Pinpoint the cell where the given text exists, returning its (X, Y) midpoint coordinate. 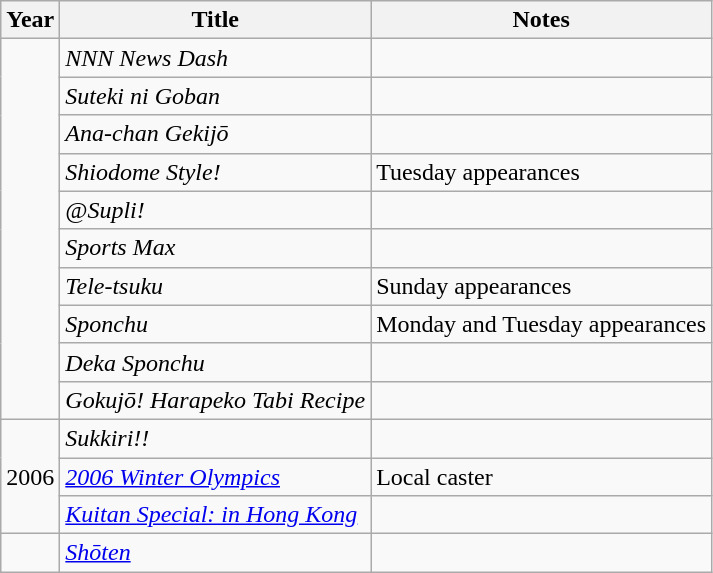
NNN News Dash (216, 58)
2006 Winter Olympics (216, 477)
Tuesday appearances (542, 172)
Local caster (542, 477)
Shiodome Style! (216, 172)
Gokujō! Harapeko Tabi Recipe (216, 400)
Sponchu (216, 324)
Monday and Tuesday appearances (542, 324)
Tele-tsuku (216, 286)
@Supli! (216, 210)
Suteki ni Goban (216, 96)
Sports Max (216, 248)
Ana-chan Gekijō (216, 134)
Sunday appearances (542, 286)
Shōten (216, 553)
Notes (542, 20)
Title (216, 20)
Kuitan Special: in Hong Kong (216, 515)
2006 (30, 476)
Deka Sponchu (216, 362)
Year (30, 20)
Sukkiri!! (216, 438)
